Return [X, Y] of the center of cell containing provided text 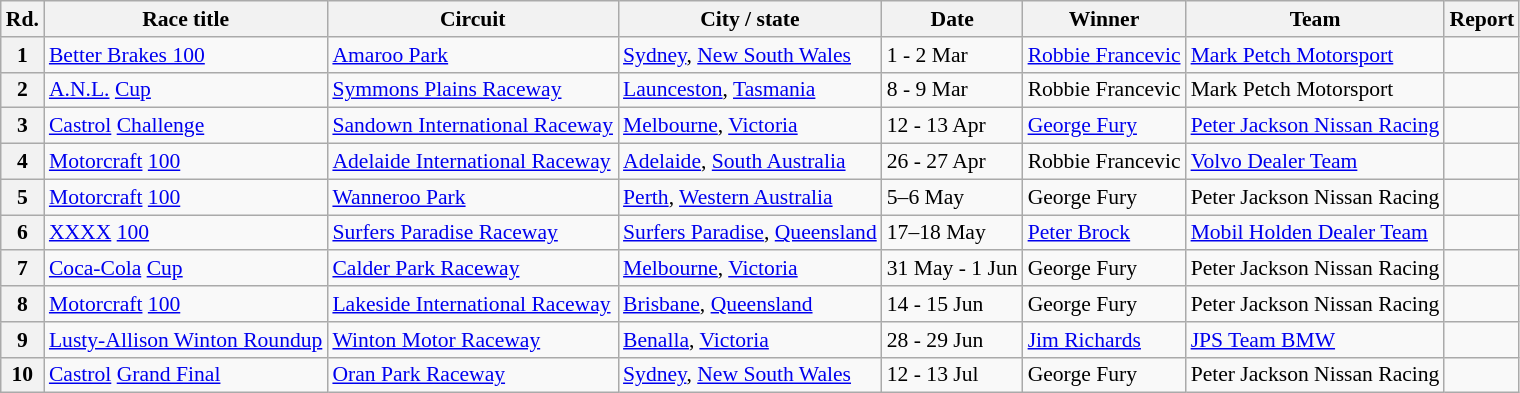
2 [22, 90]
Amaroo Park [472, 55]
Better Brakes 100 [186, 55]
4 [22, 162]
Calder Park Raceway [472, 269]
9 [22, 340]
Castrol Challenge [186, 126]
1 [22, 55]
Wanneroo Park [472, 197]
26 - 27 Apr [952, 162]
12 - 13 Jul [952, 375]
Volvo Dealer Team [1316, 162]
5 [22, 197]
Sandown International Raceway [472, 126]
28 - 29 Jun [952, 340]
Peter Brock [1104, 233]
XXXX 100 [186, 233]
Rd. [22, 19]
Adelaide International Raceway [472, 162]
Lusty-Allison Winton Roundup [186, 340]
3 [22, 126]
14 - 15 Jun [952, 304]
8 [22, 304]
Benalla, Victoria [750, 340]
6 [22, 233]
Winton Motor Raceway [472, 340]
Oran Park Raceway [472, 375]
17–18 May [952, 233]
City / state [750, 19]
JPS Team BMW [1316, 340]
8 - 9 Mar [952, 90]
1 - 2 Mar [952, 55]
Race title [186, 19]
31 May - 1 Jun [952, 269]
Brisbane, Queensland [750, 304]
Lakeside International Raceway [472, 304]
Launceston, Tasmania [750, 90]
Winner [1104, 19]
Jim Richards [1104, 340]
Team [1316, 19]
A.N.L. Cup [186, 90]
7 [22, 269]
Symmons Plains Raceway [472, 90]
5–6 May [952, 197]
Perth, Western Australia [750, 197]
Adelaide, South Australia [750, 162]
Mobil Holden Dealer Team [1316, 233]
12 - 13 Apr [952, 126]
Circuit [472, 19]
Surfers Paradise Raceway [472, 233]
10 [22, 375]
Report [1482, 19]
Date [952, 19]
Castrol Grand Final [186, 375]
Coca-Cola Cup [186, 269]
Surfers Paradise, Queensland [750, 233]
